Identify which cell holds the provided text, then report its (X, Y) central coordinate. 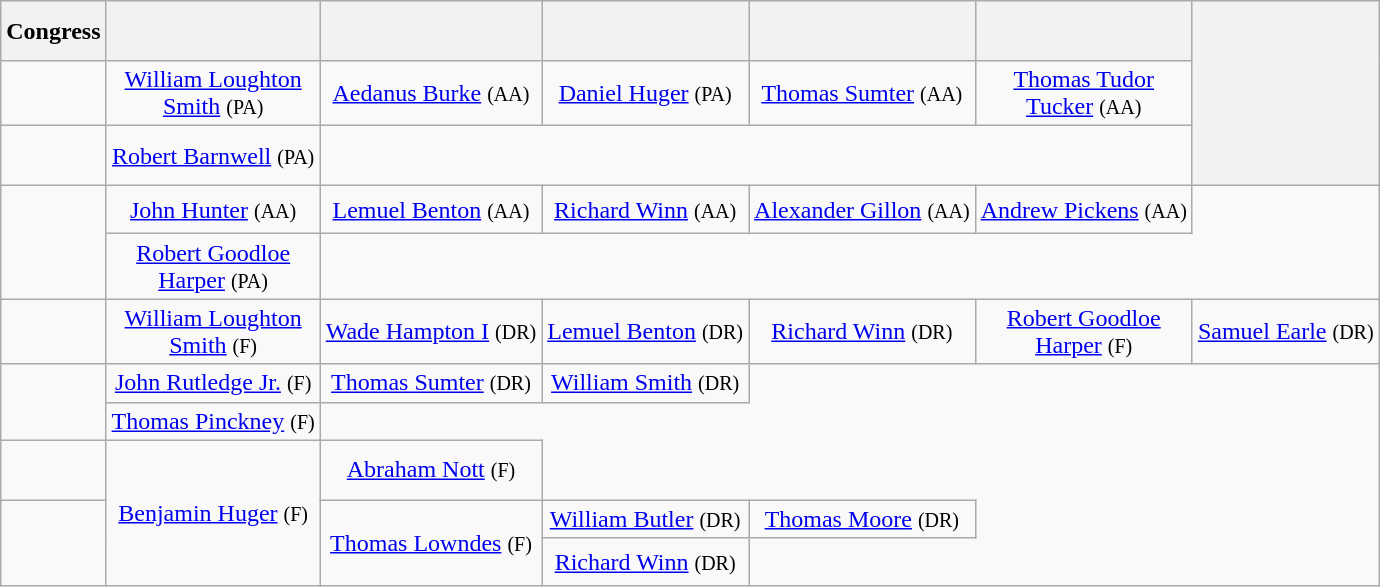
John Rutledge Jr. (F) (213, 383)
Abraham Nott (F) (431, 470)
Robert GoodloeHarper (F) (1084, 332)
Wade Hampton I (DR) (431, 332)
Robert GoodloeHarper (PA) (213, 266)
Lemuel Benton (AA) (431, 210)
William Butler (DR) (646, 519)
William Smith (DR) (646, 383)
Benjamin Huger (F) (213, 513)
Alexander Gillon (AA) (862, 210)
William LoughtonSmith (F) (213, 332)
Lemuel Benton (DR) (646, 332)
Thomas Moore (DR) (862, 519)
Congress (54, 31)
Daniel Huger (PA) (646, 94)
Thomas TudorTucker (AA) (1084, 94)
John Hunter (AA) (213, 210)
Thomas Pinckney (F) (213, 421)
Thomas Sumter (DR) (431, 383)
Aedanus Burke (AA) (431, 94)
Thomas Sumter (AA) (862, 94)
Richard Winn (AA) (646, 210)
William LoughtonSmith (PA) (213, 94)
Andrew Pickens (AA) (1084, 210)
Samuel Earle (DR) (1286, 332)
Thomas Lowndes (F) (431, 543)
Robert Barnwell (PA) (213, 156)
